Find where the given text appears and provide that cell's center as (X, Y) coordinate. 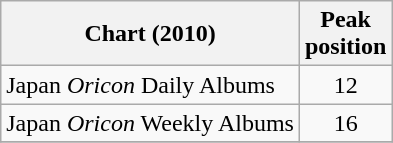
16 (345, 123)
Japan Oricon Daily Albums (150, 85)
Japan Oricon Weekly Albums (150, 123)
Chart (2010) (150, 34)
Peakposition (345, 34)
12 (345, 85)
